For the text-containing cell, return its midpoint in [X, Y] coordinate format. 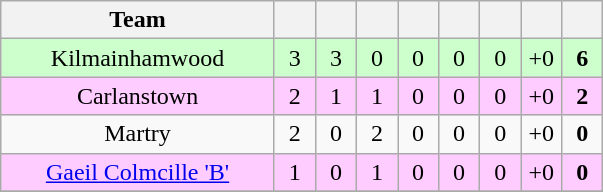
Carlanstown [138, 96]
Gaeil Colmcille 'B' [138, 172]
Martry [138, 134]
Team [138, 20]
Kilmainhamwood [138, 58]
6 [582, 58]
